Output the (x, y) coordinate of the center of the cell containing the given text.  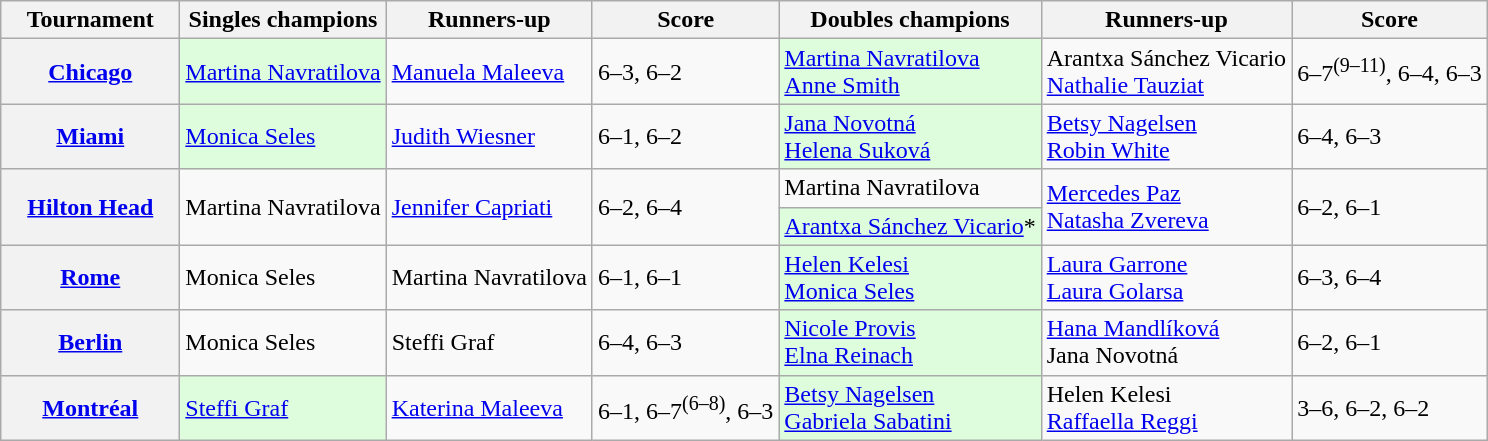
6–3, 6–4 (1390, 278)
Betsy Nagelsen Gabriela Sabatini (910, 408)
6–3, 6–2 (685, 72)
Mercedes Paz Natasha Zvereva (1166, 207)
Hilton Head (90, 207)
Berlin (90, 342)
Jennifer Capriati (489, 207)
6–1, 6–2 (685, 136)
Nicole Provis Elna Reinach (910, 342)
Montréal (90, 408)
Singles champions (283, 20)
Arantxa Sánchez Vicario* (910, 226)
Laura Garrone Laura Golarsa (1166, 278)
Manuela Maleeva (489, 72)
Helen Kelesi Raffaella Reggi (1166, 408)
Tournament (90, 20)
Hana Mandlíková Jana Novotná (1166, 342)
Helen Kelesi Monica Seles (910, 278)
Miami (90, 136)
6–1, 6–1 (685, 278)
Betsy Nagelsen Robin White (1166, 136)
Jana Novotná Helena Suková (910, 136)
Doubles champions (910, 20)
Arantxa Sánchez Vicario Nathalie Tauziat (1166, 72)
6–2, 6–4 (685, 207)
3–6, 6–2, 6–2 (1390, 408)
Judith Wiesner (489, 136)
Rome (90, 278)
Chicago (90, 72)
Katerina Maleeva (489, 408)
6–7(9–11), 6–4, 6–3 (1390, 72)
6–1, 6–7(6–8), 6–3 (685, 408)
Martina Navratilova Anne Smith (910, 72)
